Identify which cell holds the provided text, then report its [x, y] central coordinate. 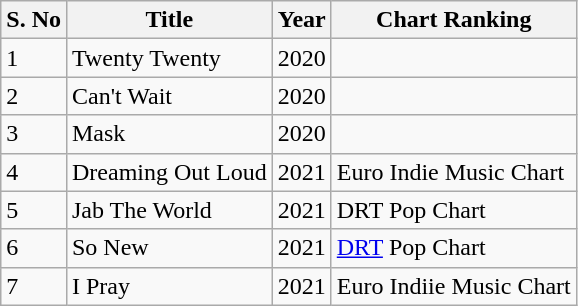
S. No [34, 20]
Jab The World [169, 210]
So New [169, 248]
Dreaming Out Loud [169, 172]
Mask [169, 134]
3 [34, 134]
6 [34, 248]
Twenty Twenty [169, 58]
7 [34, 286]
4 [34, 172]
Year [302, 20]
5 [34, 210]
I Pray [169, 286]
2 [34, 96]
Euro Indie Music Chart [454, 172]
Euro Indiie Music Chart [454, 286]
Title [169, 20]
1 [34, 58]
Can't Wait [169, 96]
Chart Ranking [454, 20]
